Pinpoint the cell where the given text exists, returning its (X, Y) midpoint coordinate. 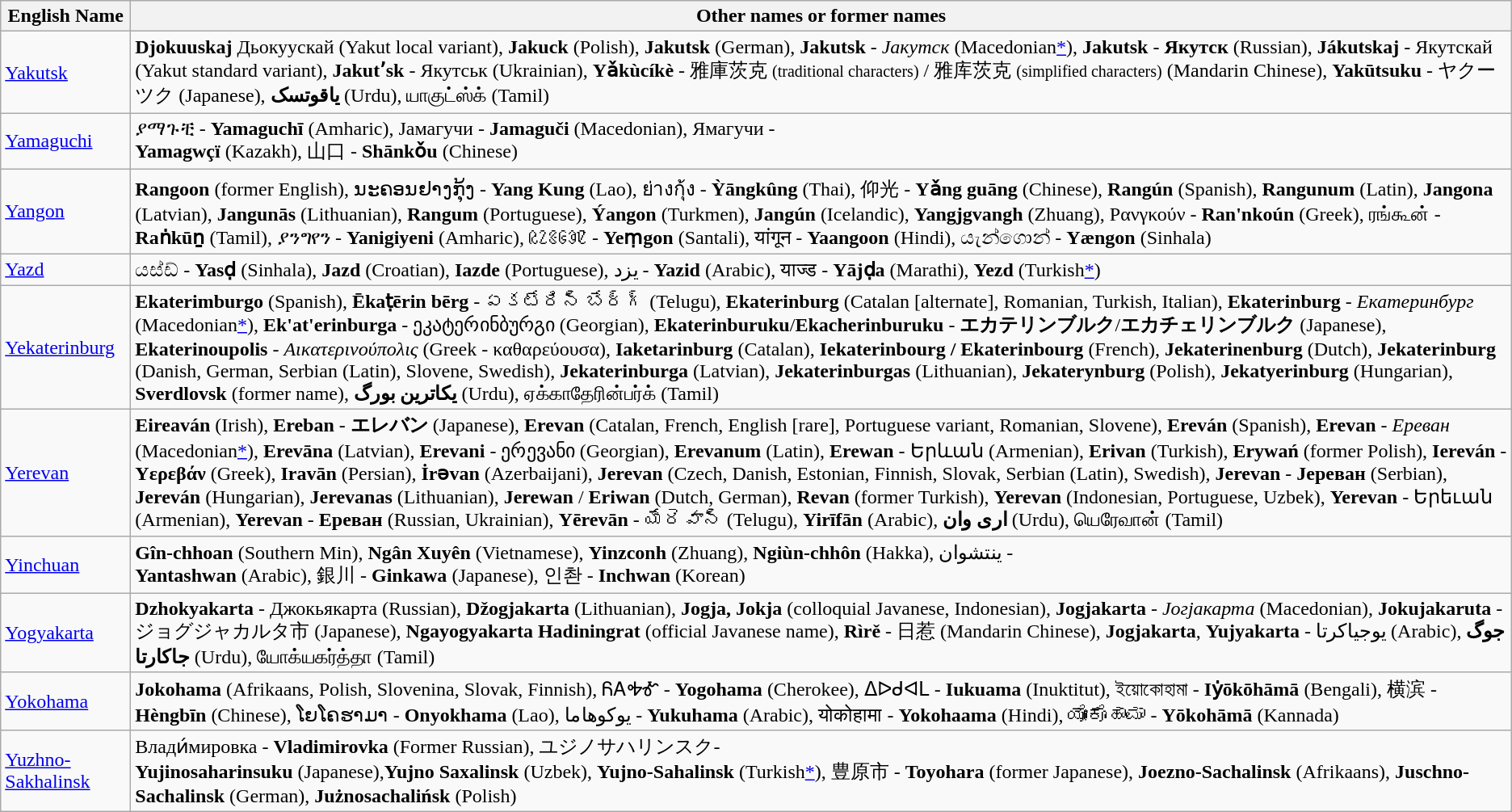
Yamaguchi (66, 141)
Yazd (66, 270)
යස්ඩ් - Yasḍ (Sinhala), Jazd (Croatian), Iazde (Portuguese), يزد - Yazid (Arabic), याज्ड - Yājḍa (Marathi), Yezd (Turkish*) (821, 270)
Yakutsk (66, 73)
Yogyakarta (66, 633)
ያማጉቺ - Yamaguchī (Amharic), Јамагучи - Jamaguči (Macedonian), Ямагучи -Yamagwçï (Kazakh), 山口 - Shānkǒu (Chinese) (821, 141)
English Name (66, 16)
Other names or former names (821, 16)
Yekaterinburg (66, 347)
Yinchuan (66, 564)
Yerevan (66, 473)
Yuzhno-Sakhalinsk (66, 771)
Yokohama (66, 701)
Yangon (66, 211)
